Extract the [X, Y] coordinate from the center of the cell holding the provided text.  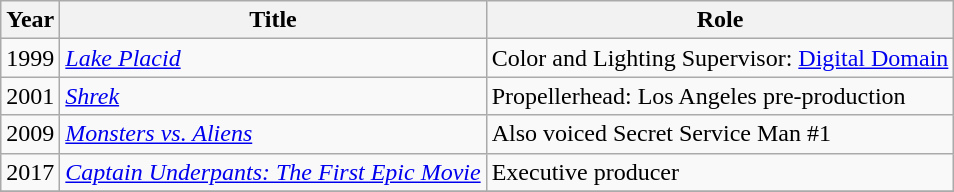
Also voiced Secret Service Man #1 [720, 134]
2009 [30, 134]
2017 [30, 172]
Monsters vs. Aliens [273, 134]
Title [273, 20]
Color and Lighting Supervisor: Digital Domain [720, 58]
Year [30, 20]
Role [720, 20]
Propellerhead: Los Angeles pre-production [720, 96]
Lake Placid [273, 58]
Captain Underpants: The First Epic Movie [273, 172]
Executive producer [720, 172]
Shrek [273, 96]
1999 [30, 58]
2001 [30, 96]
